Search for the cell housing the specified text and yield its (x, y) center coordinate. 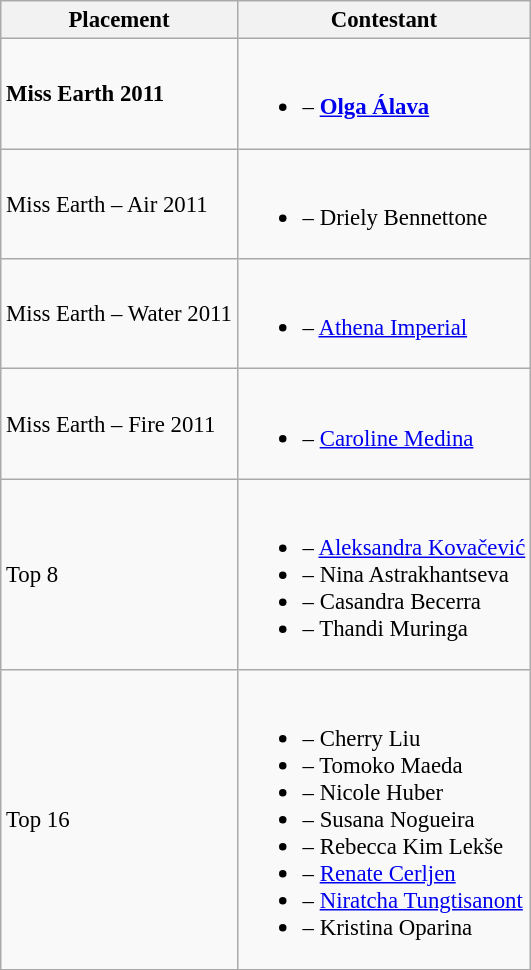
– Aleksandra Kovačević – Nina Astrakhantseva – Casandra Becerra – Thandi Muringa (384, 574)
Top 8 (120, 574)
Top 16 (120, 820)
Miss Earth – Fire 2011 (120, 424)
– Olga Álava (384, 94)
– Athena Imperial (384, 314)
Miss Earth – Air 2011 (120, 204)
– Cherry Liu – Tomoko Maeda – Nicole Huber – Susana Nogueira – Rebecca Kim Lekše – Renate Cerljen – Niratcha Tungtisanont – Kristina Oparina (384, 820)
– Driely Bennettone (384, 204)
– Caroline Medina (384, 424)
Contestant (384, 20)
Miss Earth 2011 (120, 94)
Placement (120, 20)
Miss Earth – Water 2011 (120, 314)
